Search for the cell housing the specified text and yield its [x, y] center coordinate. 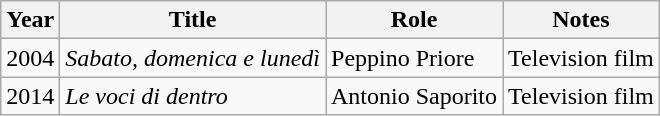
Year [30, 20]
Peppino Priore [414, 58]
2014 [30, 96]
Antonio Saporito [414, 96]
2004 [30, 58]
Title [193, 20]
Role [414, 20]
Notes [582, 20]
Le voci di dentro [193, 96]
Sabato, domenica e lunedì [193, 58]
